Locate the cell with the specified text and output its (x, y) center coordinate. 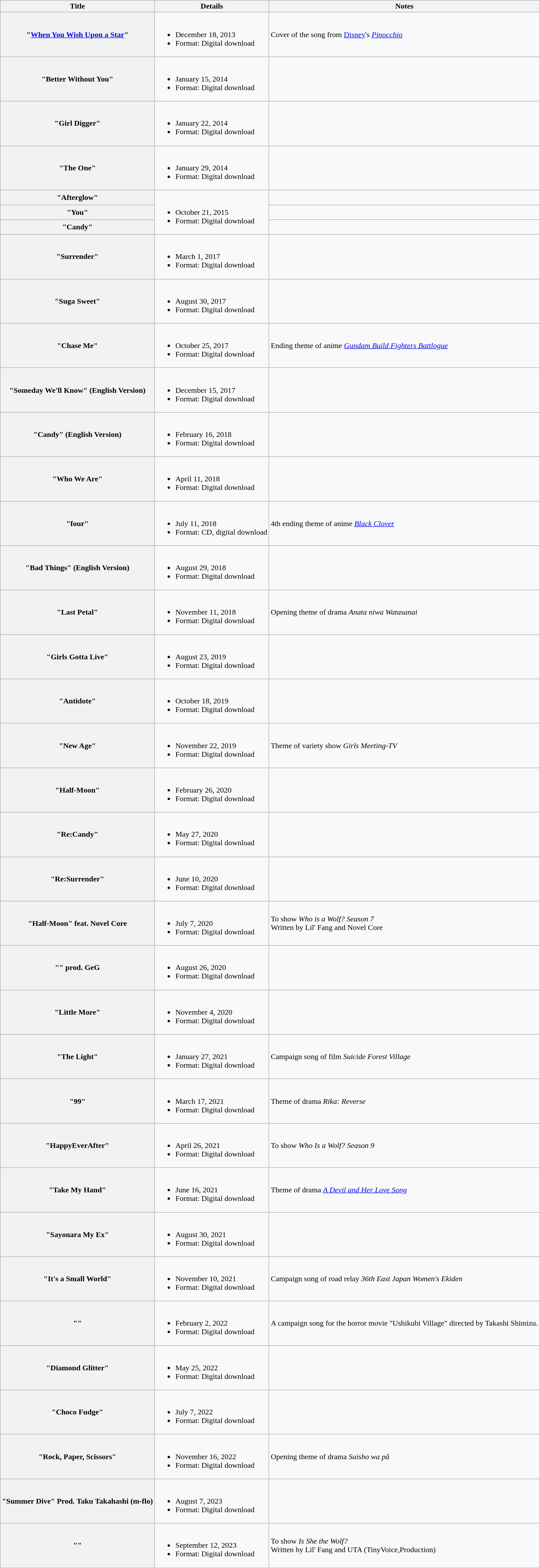
January 22, 2014Format: Digital download (212, 123)
Campaign song of film Suicide Forest Village (404, 1057)
"99" (77, 1101)
"The Light" (77, 1057)
"Antidote" (77, 701)
"Suga Sweet" (77, 301)
Details (212, 6)
Theme of drama Rika: Reverse (404, 1101)
"Better Without You" (77, 79)
"" prod. GeG (77, 968)
August 30, 2021Format: Digital download (212, 1234)
"Choco Fudge" (77, 1412)
"Candy" (77, 227)
Cover of the song from Disney's Pinocchio (404, 35)
To show Is She the Wolf? Written by Lil' Fang and UTA (TinyVoice,Production) (404, 1545)
"Afterglow" (77, 197)
November 22, 2019Format: Digital download (212, 746)
July 7, 2022Format: Digital download (212, 1412)
February 26, 2020Format: Digital download (212, 790)
March 17, 2021Format: Digital download (212, 1101)
October 25, 2017Format: Digital download (212, 346)
"Last Petal" (77, 612)
May 25, 2022Format: Digital download (212, 1368)
A campaign song for the horror movie "Ushikubi Village" directed by Takashi Shimizu. (404, 1323)
April 26, 2021Format: Digital download (212, 1145)
"Half-Moon" (77, 790)
July 11, 2018Format: CD, digital download (212, 524)
November 16, 2022Format: Digital download (212, 1457)
"Girl Digger" (77, 123)
November 10, 2021Format: Digital download (212, 1279)
August 23, 2019Format: Digital download (212, 657)
"Who We Are" (77, 479)
Opening theme of drama Anata niwa Watasanai (404, 612)
"Candy" (English Version) (77, 434)
May 27, 2020Format: Digital download (212, 834)
"New Age" (77, 746)
"HappyEverAfter" (77, 1145)
"Half-Moon" feat. Novel Core (77, 923)
June 10, 2020Format: Digital download (212, 879)
August 29, 2018Format: Digital download (212, 568)
September 12, 2023Format: Digital download (212, 1545)
"It's a Small World" (77, 1279)
November 4, 2020Format: Digital download (212, 1012)
October 18, 2019Format: Digital download (212, 701)
Ending theme of anime Gundam Build Fighters Battlogue (404, 346)
Title (77, 6)
Campaign song of road relay 36th East Japan Women's Ekiden (404, 1279)
"Someday We'll Know" (English Version) (77, 390)
October 21, 2015Format: Digital download (212, 212)
"When You Wish Upon a Star" (77, 35)
4th ending theme of anime Black Clover (404, 524)
Notes (404, 6)
"Sayonara My Ex" (77, 1234)
February 2, 2022Format: Digital download (212, 1323)
March 1, 2017Format: Digital download (212, 257)
July 7, 2020Format: Digital download (212, 923)
"Rock, Paper, Scissors" (77, 1457)
"Re:Surrender" (77, 879)
To show Who is a Wolf? Season 7Written by Lil' Fang and Novel Core (404, 923)
August 30, 2017Format: Digital download (212, 301)
"You" (77, 213)
Opening theme of drama Saisho wa pâ (404, 1457)
"four" (77, 524)
January 29, 2014Format: Digital download (212, 168)
To show Who Is a Wolf? Season 9 (404, 1145)
Theme of variety show Girls Meeting-TV (404, 746)
December 18, 2013Format: Digital download (212, 35)
August 7, 2023Format: Digital download (212, 1501)
"Bad Things" (English Version) (77, 568)
November 11, 2018Format: Digital download (212, 612)
December 15, 2017Format: Digital download (212, 390)
Theme of drama A Devil and Her Love Song (404, 1190)
April 11, 2018Format: Digital download (212, 479)
February 16, 2018Format: Digital download (212, 434)
"Diamond Glitter" (77, 1368)
"The One" (77, 168)
January 15, 2014Format: Digital download (212, 79)
"Surrender" (77, 257)
"Girls Gotta Live" (77, 657)
June 16, 2021Format: Digital download (212, 1190)
"Summer Dive" Prod. Taku Takahashi (m-flo) (77, 1501)
"Re:Candy" (77, 834)
January 27, 2021Format: Digital download (212, 1057)
"Chase Me" (77, 346)
"Take My Hand" (77, 1190)
"Little More" (77, 1012)
August 26, 2020Format: Digital download (212, 968)
